Provide the [x, y] coordinate of the cell's center where the given text is located.  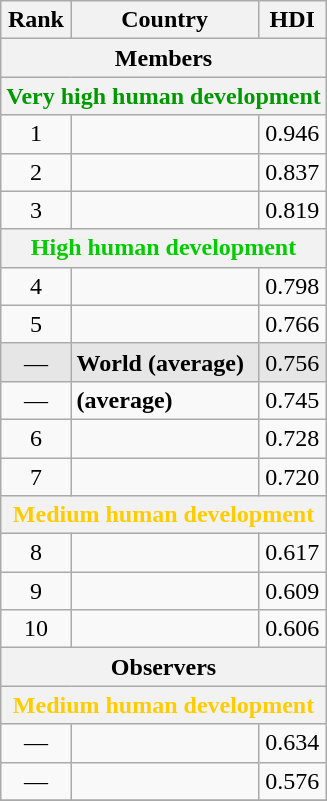
0.798 [292, 286]
0.720 [292, 477]
0.745 [292, 400]
Members [164, 58]
8 [36, 553]
6 [36, 438]
0.819 [292, 210]
7 [36, 477]
0.617 [292, 553]
10 [36, 629]
High human development [164, 248]
4 [36, 286]
2 [36, 172]
0.946 [292, 134]
Country [164, 20]
HDI [292, 20]
World (average) [164, 362]
Very high human development [164, 96]
0.634 [292, 743]
5 [36, 324]
0.837 [292, 172]
Observers [164, 667]
0.728 [292, 438]
0.576 [292, 781]
1 [36, 134]
(average) [164, 400]
0.756 [292, 362]
Rank [36, 20]
9 [36, 591]
3 [36, 210]
0.606 [292, 629]
0.766 [292, 324]
0.609 [292, 591]
